Provide the [x, y] coordinate of the cell's center where the given text is located.  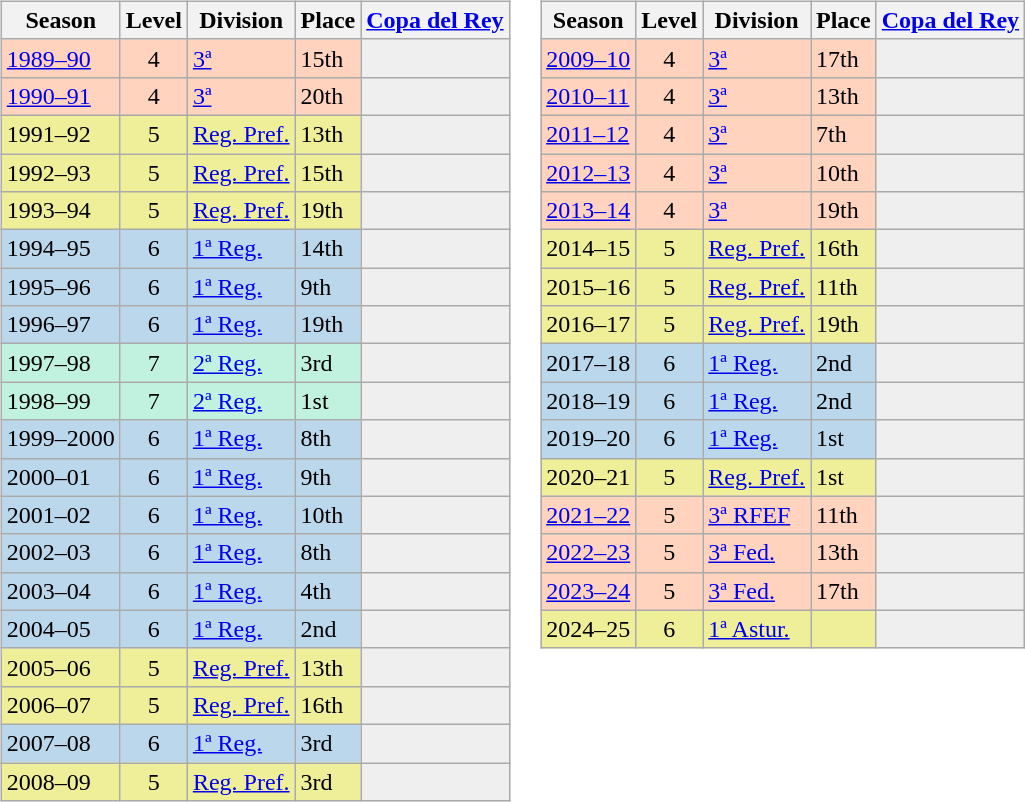
2024–25 [588, 629]
1989–90 [60, 58]
2011–12 [588, 134]
14th [328, 249]
1999–2000 [60, 439]
1994–95 [60, 249]
1995–96 [60, 287]
1996–97 [60, 325]
20th [328, 96]
2016–17 [588, 325]
2005–06 [60, 667]
1990–91 [60, 96]
2023–24 [588, 591]
2002–03 [60, 553]
2017–18 [588, 363]
1993–94 [60, 211]
3ª RFEF [757, 515]
7th [843, 134]
2020–21 [588, 477]
1998–99 [60, 401]
1992–93 [60, 173]
2003–04 [60, 591]
2021–22 [588, 515]
2019–20 [588, 439]
2022–23 [588, 553]
4th [328, 591]
2013–14 [588, 211]
2018–19 [588, 401]
2010–11 [588, 96]
2015–16 [588, 287]
1997–98 [60, 363]
2000–01 [60, 477]
2009–10 [588, 58]
1ª Astur. [757, 629]
2008–09 [60, 781]
2012–13 [588, 173]
2001–02 [60, 515]
2007–08 [60, 743]
2006–07 [60, 705]
2004–05 [60, 629]
2014–15 [588, 249]
1991–92 [60, 134]
